Return the [x, y] coordinate for the center point of the cell that contains the specified text.  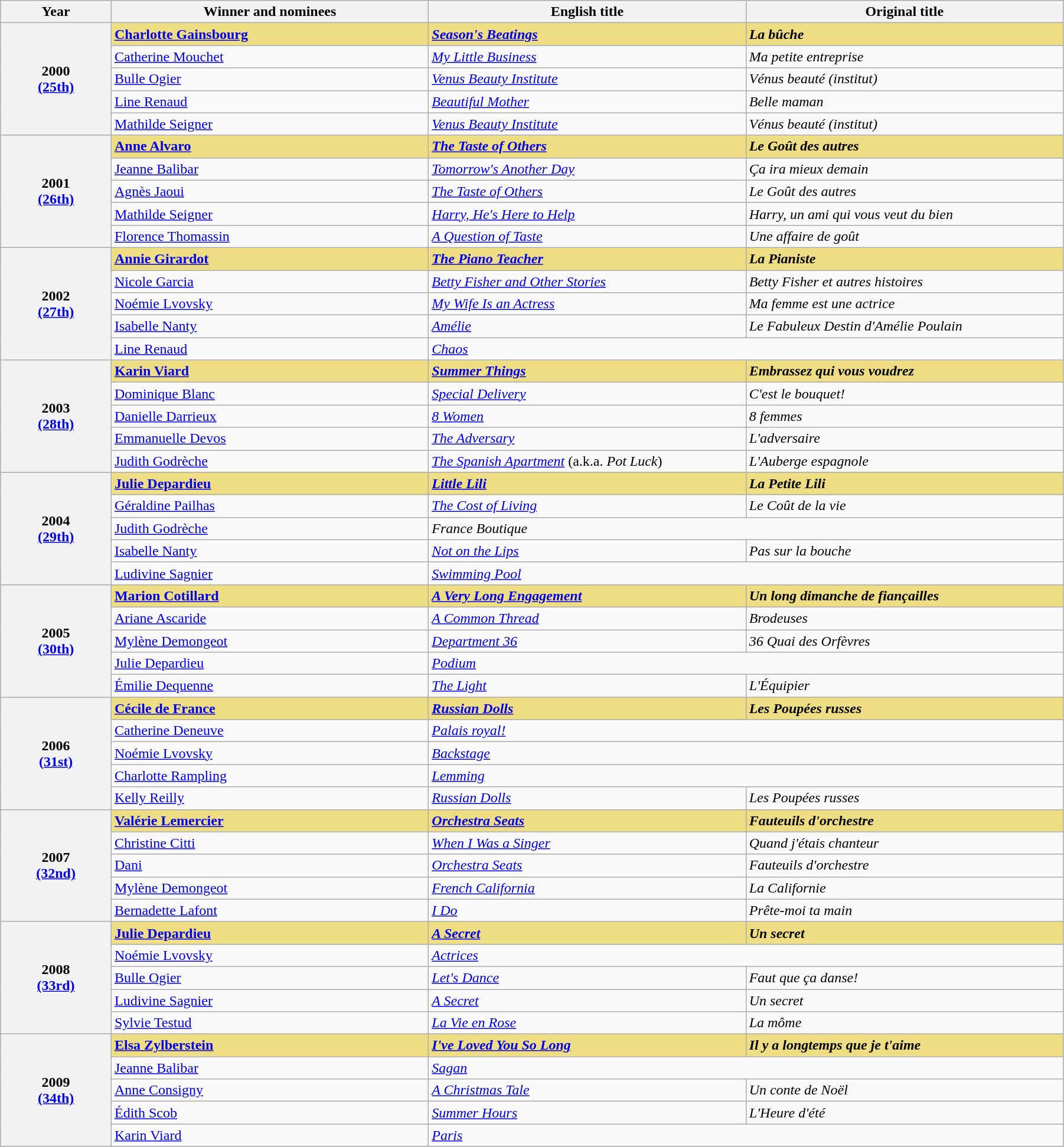
La Petite Lili [905, 483]
Prête-moi ta main [905, 910]
Special Delivery [587, 394]
La Californie [905, 888]
Betty Fisher and Other Stories [587, 282]
La môme [905, 1023]
Emmanuelle Devos [269, 439]
I've Loved You So Long [587, 1045]
Anne Consigny [269, 1090]
Swimming Pool [746, 573]
La Vie en Rose [587, 1023]
L'adversaire [905, 439]
English title [587, 12]
Beautiful Mother [587, 102]
2007(32nd) [56, 865]
When I Was a Singer [587, 843]
Little Lili [587, 483]
L'Auberge espagnole [905, 461]
8 Women [587, 416]
France Boutique [746, 528]
Dani [269, 865]
The Cost of Living [587, 506]
L'Équipier [905, 686]
A Christmas Tale [587, 1090]
French California [587, 888]
La bûche [905, 34]
Christine Citti [269, 843]
Ariane Ascaride [269, 618]
Le Coût de la vie [905, 506]
Betty Fisher et autres histoires [905, 282]
L'Heure d'été [905, 1113]
Charlotte Rampling [269, 776]
2004(29th) [56, 528]
A Very Long Engagement [587, 596]
A Question of Taste [587, 236]
Cécile de France [269, 708]
2001(26th) [56, 191]
Sagan [746, 1068]
Marion Cotillard [269, 596]
Valérie Lemercier [269, 821]
Summer Hours [587, 1113]
Brodeuses [905, 618]
Kelly Reilly [269, 798]
Un conte de Noël [905, 1090]
2005(30th) [56, 641]
Ma femme est une actrice [905, 304]
2003(28th) [56, 416]
Paris [746, 1135]
My Little Business [587, 57]
Not on the Lips [587, 551]
Palais royal! [746, 731]
Year [56, 12]
Dominique Blanc [269, 394]
Tomorrow's Another Day [587, 169]
Ma petite entreprise [905, 57]
Il y a longtemps que je t'aime [905, 1045]
Actrices [746, 955]
Season's Beatings [587, 34]
Let's Dance [587, 978]
Chaos [746, 349]
Émilie Dequenne [269, 686]
Catherine Mouchet [269, 57]
Danielle Darrieux [269, 416]
Géraldine Pailhas [269, 506]
La Pianiste [905, 259]
Original title [905, 12]
2006(31st) [56, 753]
Bernadette Lafont [269, 910]
Backstage [746, 753]
Podium [746, 664]
Lemming [746, 776]
I Do [587, 910]
The Light [587, 686]
Faut que ça danse! [905, 978]
8 femmes [905, 416]
The Piano Teacher [587, 259]
Elsa Zylberstein [269, 1045]
Amélie [587, 326]
Quand j'étais chanteur [905, 843]
Belle maman [905, 102]
Harry, un ami qui vous veut du bien [905, 214]
Nicole Garcia [269, 282]
Une affaire de goût [905, 236]
Annie Girardot [269, 259]
2008(33rd) [56, 978]
Catherine Deneuve [269, 731]
Embrassez qui vous voudrez [905, 371]
Harry, He's Here to Help [587, 214]
The Adversary [587, 439]
2002(27th) [56, 303]
The Spanish Apartment (a.k.a. Pot Luck) [587, 461]
Ça ira mieux demain [905, 169]
Charlotte Gainsbourg [269, 34]
Winner and nominees [269, 12]
Agnès Jaoui [269, 191]
Pas sur la bouche [905, 551]
C'est le bouquet! [905, 394]
Florence Thomassin [269, 236]
36 Quai des Orfèvres [905, 641]
My Wife Is an Actress [587, 304]
2009(34th) [56, 1090]
A Common Thread [587, 618]
Anne Alvaro [269, 146]
Le Fabuleux Destin d'Amélie Poulain [905, 326]
Department 36 [587, 641]
Sylvie Testud [269, 1023]
2000(25th) [56, 79]
Édith Scob [269, 1113]
Summer Things [587, 371]
Un long dimanche de fiançailles [905, 596]
